Detect which cell encompasses the target text, then output its (X, Y) center coordinate. 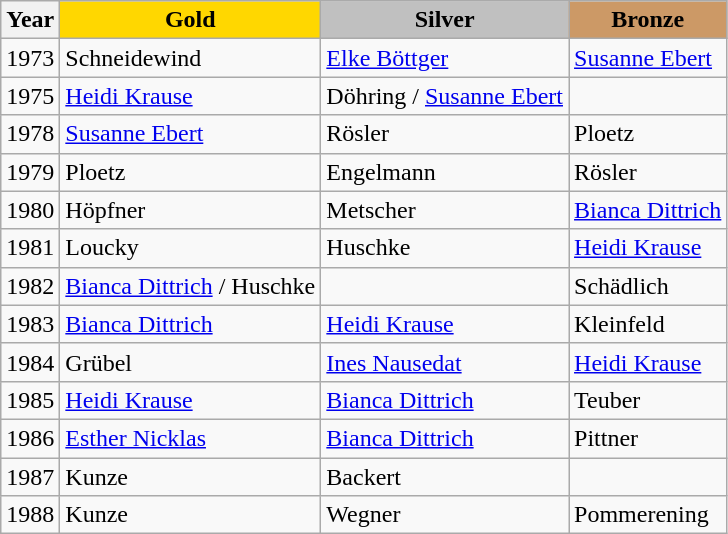
1978 (30, 134)
Höpfner (190, 210)
Döhring / Susanne Ebert (445, 96)
1987 (30, 477)
Schädlich (648, 286)
Loucky (190, 248)
1981 (30, 248)
Bronze (648, 20)
Engelmann (445, 172)
Pittner (648, 438)
1975 (30, 96)
Silver (445, 20)
Wegner (445, 515)
Bianca Dittrich / Huschke (190, 286)
Teuber (648, 400)
1988 (30, 515)
1980 (30, 210)
Pommerening (648, 515)
1973 (30, 58)
1982 (30, 286)
1983 (30, 324)
1984 (30, 362)
1985 (30, 400)
Esther Nicklas (190, 438)
Schneidewind (190, 58)
Grübel (190, 362)
1986 (30, 438)
Ines Nausedat (445, 362)
Gold (190, 20)
Huschke (445, 248)
Backert (445, 477)
Kleinfeld (648, 324)
1979 (30, 172)
Elke Böttger (445, 58)
Year (30, 20)
Metscher (445, 210)
